For the text-containing cell, return its midpoint in (x, y) coordinate format. 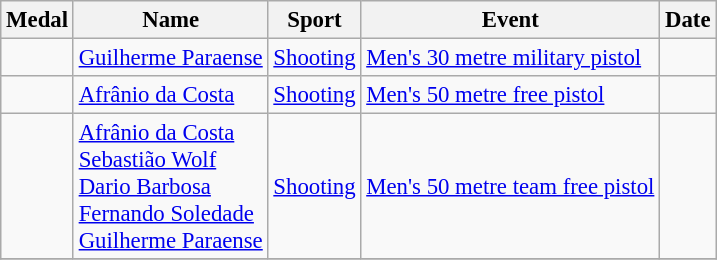
Guilherme Paraense (170, 58)
Men's 30 metre military pistol (510, 58)
Event (510, 20)
Date (688, 20)
Afrânio da CostaSebastião WolfDario BarbosaFernando SoledadeGuilherme Paraense (170, 187)
Afrânio da Costa (170, 95)
Medal (38, 20)
Sport (314, 20)
Name (170, 20)
Men's 50 metre team free pistol (510, 187)
Men's 50 metre free pistol (510, 95)
